Scan for the cell matching the given text and deliver its [x, y] coordinate at center. 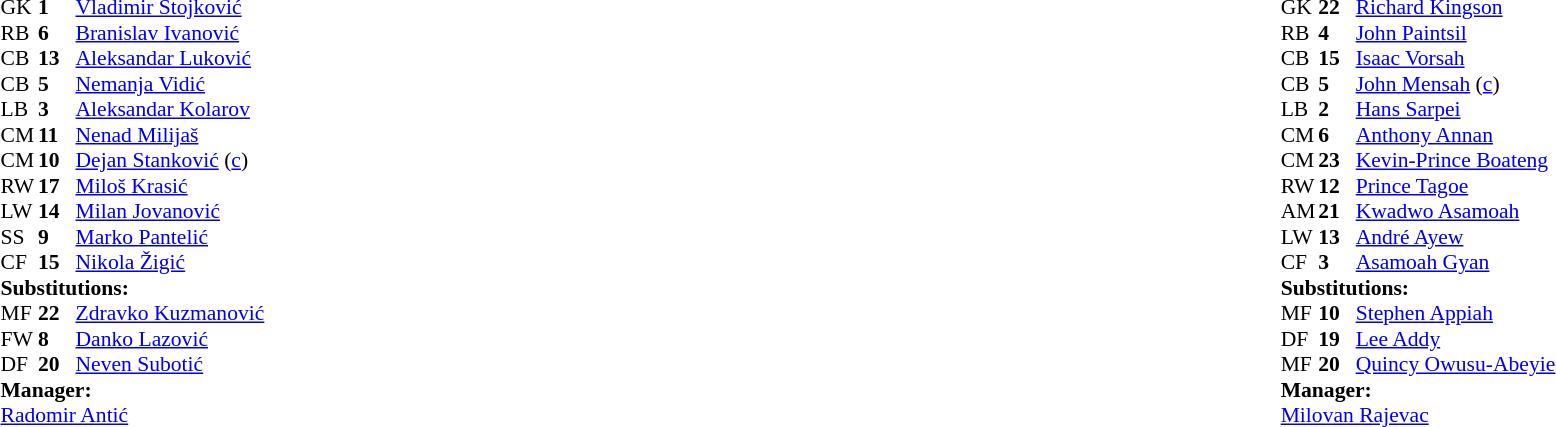
SS [19, 237]
23 [1337, 161]
Anthony Annan [1456, 135]
John Paintsil [1456, 33]
Miloš Krasić [170, 186]
8 [57, 339]
Zdravko Kuzmanović [170, 313]
Branislav Ivanović [170, 33]
John Mensah (c) [1456, 84]
9 [57, 237]
22 [57, 313]
Hans Sarpei [1456, 109]
André Ayew [1456, 237]
Kwadwo Asamoah [1456, 211]
17 [57, 186]
Marko Pantelić [170, 237]
Nenad Milijaš [170, 135]
21 [1337, 211]
Nikola Žigić [170, 263]
Asamoah Gyan [1456, 263]
Neven Subotić [170, 365]
Milan Jovanović [170, 211]
AM [1300, 211]
11 [57, 135]
Quincy Owusu-Abeyie [1456, 365]
14 [57, 211]
FW [19, 339]
Dejan Stanković (c) [170, 161]
19 [1337, 339]
Nemanja Vidić [170, 84]
Danko Lazović [170, 339]
Prince Tagoe [1456, 186]
4 [1337, 33]
Aleksandar Kolarov [170, 109]
Kevin-Prince Boateng [1456, 161]
Isaac Vorsah [1456, 59]
12 [1337, 186]
Aleksandar Luković [170, 59]
Lee Addy [1456, 339]
2 [1337, 109]
Stephen Appiah [1456, 313]
